From the cell containing the given text, extract its center point as (x, y) coordinate. 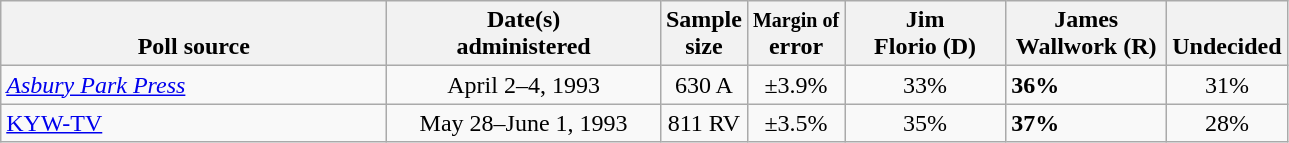
33% (926, 85)
31% (1227, 85)
KYW-TV (194, 123)
Undecided (1227, 34)
Asbury Park Press (194, 85)
Date(s)administered (524, 34)
April 2–4, 1993 (524, 85)
±3.9% (796, 85)
37% (1086, 123)
35% (926, 123)
630 A (704, 85)
36% (1086, 85)
28% (1227, 123)
Poll source (194, 34)
811 RV (704, 123)
JamesWallwork (R) (1086, 34)
May 28–June 1, 1993 (524, 123)
±3.5% (796, 123)
JimFlorio (D) (926, 34)
Margin oferror (796, 34)
Samplesize (704, 34)
